Return [x, y] of the center of cell containing provided text 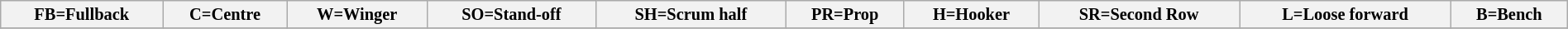
B=Bench [1508, 14]
FB=Fullback [82, 14]
H=Hooker [971, 14]
PR=Prop [845, 14]
L=Loose forward [1346, 14]
SR=Second Row [1140, 14]
SO=Stand-off [511, 14]
W=Winger [357, 14]
C=Centre [225, 14]
SH=Scrum half [691, 14]
